Extract the [x, y] coordinate from the center of the cell holding the provided text.  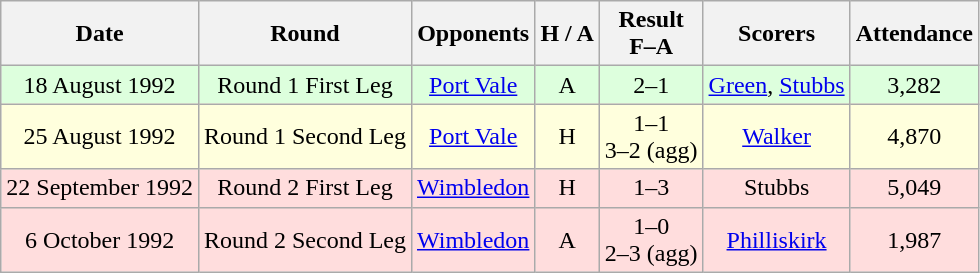
Stubbs [776, 188]
22 September 1992 [100, 188]
Round [304, 34]
3,282 [914, 85]
18 August 1992 [100, 85]
6 October 1992 [100, 240]
ResultF–A [651, 34]
Date [100, 34]
H / A [567, 34]
Green, Stubbs [776, 85]
1–13–2 (agg) [651, 136]
Opponents [472, 34]
Scorers [776, 34]
25 August 1992 [100, 136]
1,987 [914, 240]
Philliskirk [776, 240]
Attendance [914, 34]
Round 1 Second Leg [304, 136]
1–3 [651, 188]
1–02–3 (agg) [651, 240]
Round 2 First Leg [304, 188]
Round 1 First Leg [304, 85]
2–1 [651, 85]
5,049 [914, 188]
4,870 [914, 136]
Walker [776, 136]
Round 2 Second Leg [304, 240]
